Provide the (X, Y) coordinate of the cell's center where the given text is located.  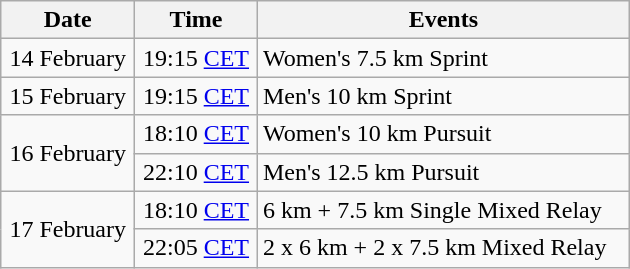
22:10 CET (196, 172)
6 km + 7.5 km Single Mixed Relay (443, 210)
Date (68, 20)
Women's 10 km Pursuit (443, 134)
Men's 10 km Sprint (443, 96)
Time (196, 20)
16 February (68, 153)
Events (443, 20)
15 February (68, 96)
Men's 12.5 km Pursuit (443, 172)
17 February (68, 229)
2 x 6 km + 2 x 7.5 km Mixed Relay (443, 248)
Women's 7.5 km Sprint (443, 58)
22:05 CET (196, 248)
14 February (68, 58)
